Identify which cell holds the provided text, then report its (x, y) central coordinate. 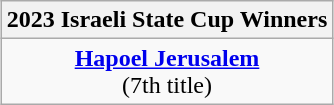
2023 Israeli State Cup Winners (167, 20)
Hapoel Jerusalem(7th title) (167, 72)
